Return the [X, Y] coordinate for the center point of the cell that contains the specified text.  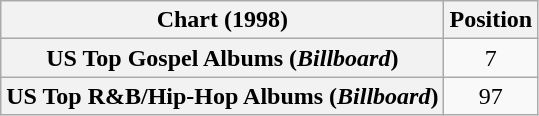
Position [491, 20]
US Top R&B/Hip-Hop Albums (Billboard) [222, 96]
7 [491, 58]
97 [491, 96]
Chart (1998) [222, 20]
US Top Gospel Albums (Billboard) [222, 58]
